Detect which cell encompasses the target text, then output its [X, Y] center coordinate. 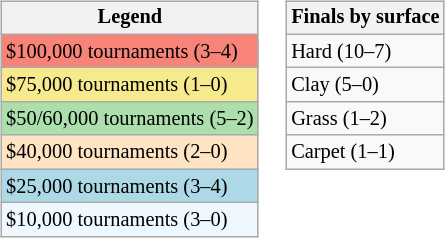
$10,000 tournaments (3–0) [130, 220]
Clay (5–0) [365, 85]
$40,000 tournaments (2–0) [130, 152]
$50/60,000 tournaments (5–2) [130, 119]
Legend [130, 18]
$25,000 tournaments (3–4) [130, 186]
Carpet (1–1) [365, 152]
Hard (10–7) [365, 51]
Grass (1–2) [365, 119]
$75,000 tournaments (1–0) [130, 85]
Finals by surface [365, 18]
$100,000 tournaments (3–4) [130, 51]
